Scan for the cell matching the given text and deliver its (X, Y) coordinate at center. 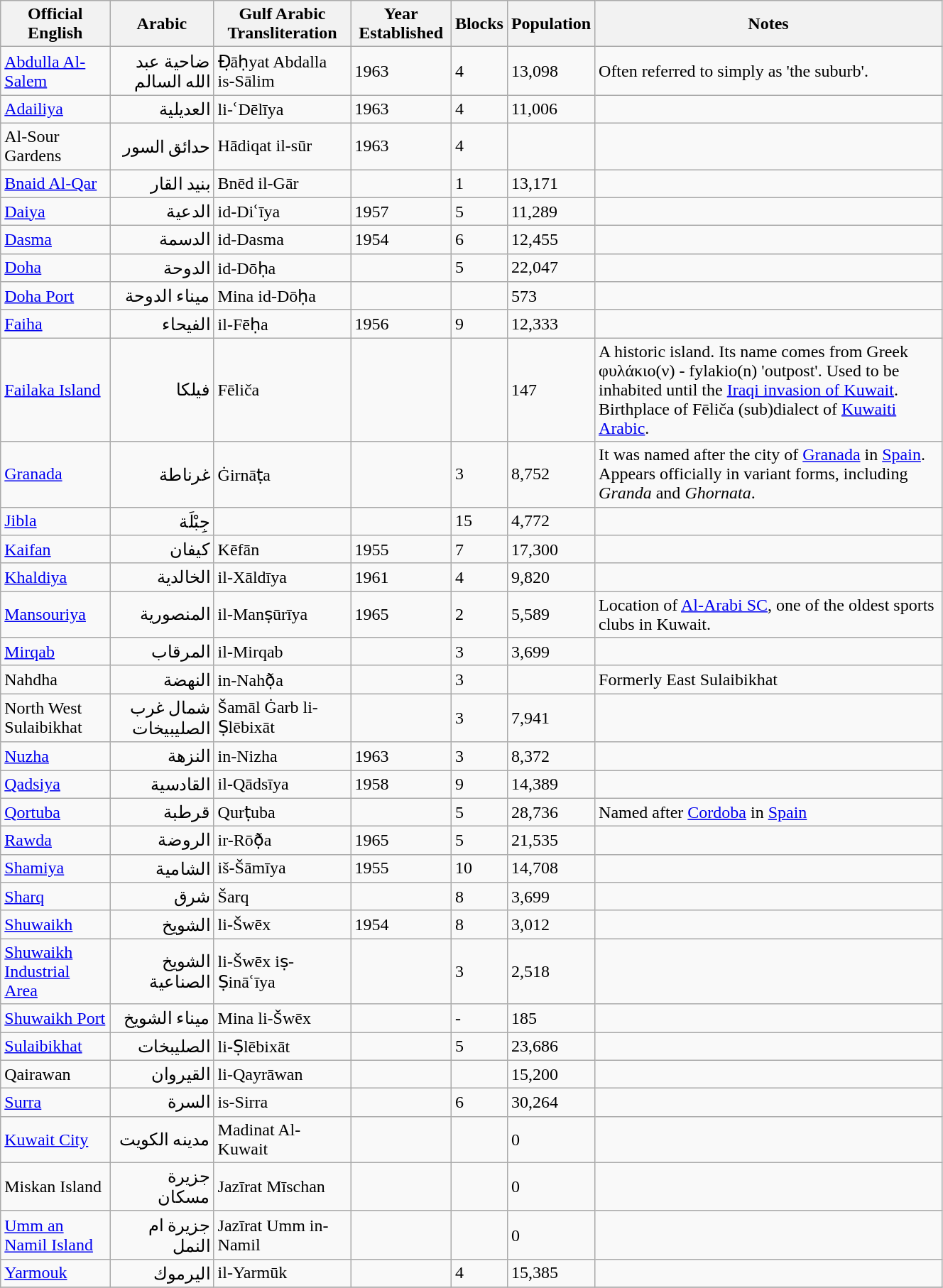
il-Mirqab (283, 652)
Location of Al-Arabi SC, one of the oldest sports clubs in Kuwait. (768, 615)
شرق (162, 897)
Yarmouk (55, 1273)
9,820 (551, 577)
غرناطة (162, 474)
Nuzha (55, 756)
13,171 (551, 183)
11,289 (551, 212)
الصليبخات (162, 1047)
Official English (55, 24)
النزهة (162, 756)
Qurṭuba (283, 812)
حدائق السور (162, 146)
Hādiqat il-sūr (283, 146)
12,455 (551, 240)
li-Šwēx iṣ-Ṣināʿīya (283, 971)
22,047 (551, 268)
Mirqab (55, 652)
li-ʿDēlīya (283, 109)
8,752 (551, 474)
Sulaibikhat (55, 1047)
Qortuba (55, 812)
- (479, 1018)
30,264 (551, 1103)
Jazīrat Mīschan (283, 1186)
Bnaid Al-Qar (55, 183)
15 (479, 521)
iš-Šāmīya (283, 868)
المرقاب (162, 652)
النهضة (162, 680)
ir-Rōð̣a (283, 841)
7 (479, 550)
Šamāl Ġarb li-Ṣlēbixāt (283, 718)
العديلية (162, 109)
Kēfān (283, 550)
il-Manṣūrīya (283, 615)
li-Šwēx (283, 924)
8,372 (551, 756)
Miskan Island (55, 1186)
Dasma (55, 240)
Khaldiya (55, 577)
Arabic (162, 24)
7,941 (551, 718)
الشويخ الصناعية (162, 971)
17,300 (551, 550)
Shuwaikh Industrial Area (55, 971)
Fēliča (283, 390)
Often referred to simply as 'the suburb'. (768, 71)
1958 (400, 784)
Al-Sour Gardens (55, 146)
Bnēd il-Gār (283, 183)
li-Ṣlēbixāt (283, 1047)
كيفان (162, 550)
ميناء الشويخ (162, 1018)
1961 (400, 577)
2 (479, 615)
21,535 (551, 841)
Qairawan (55, 1074)
is-Sirra (283, 1103)
Population (551, 24)
Failaka Island (55, 390)
il-Qādsīya (283, 784)
Abdulla Al-Salem (55, 71)
Granada (55, 474)
185 (551, 1018)
Adailiya (55, 109)
id-Dasma (283, 240)
13,098 (551, 71)
11,006 (551, 109)
North West Sulaibikhat (55, 718)
il-Yarmūk (283, 1273)
ميناء الدوحة (162, 296)
Nahdha (55, 680)
14,389 (551, 784)
الدوحة (162, 268)
الخالدية (162, 577)
28,736 (551, 812)
Notes (768, 24)
Gulf Arabic Transliteration (283, 24)
573 (551, 296)
Jazīrat Umm in-Namil (283, 1235)
3,012 (551, 924)
5,589 (551, 615)
in-Nahð̣a (283, 680)
Formerly East Sulaibikhat (768, 680)
il-Xāldīya (283, 577)
Surra (55, 1103)
بنيد القار (162, 183)
2,518 (551, 971)
Kuwait City (55, 1139)
الدعية (162, 212)
Kaifan (55, 550)
المنصورية (162, 615)
li-Qayrāwan (283, 1074)
الفيحاء (162, 324)
1956 (400, 324)
Madinat Al-Kuwait (283, 1139)
1957 (400, 212)
ضاحية عبد الله السالم (162, 71)
Shuwaikh (55, 924)
الروضة (162, 841)
23,686 (551, 1047)
الشويخ (162, 924)
Year Established (400, 24)
15,385 (551, 1273)
in-Nizha (283, 756)
il-Fēḥa (283, 324)
15,200 (551, 1074)
12,333 (551, 324)
Daiya (55, 212)
Rawda (55, 841)
Doha Port (55, 296)
الشامية (162, 868)
It was named after the city of Granada in Spain. Appears officially in variant forms, including Granda and Ghornata. (768, 474)
شمال غرب الصليبيخات (162, 718)
جزيرة مسكان (162, 1186)
Jibla (55, 521)
Shuwaikh Port (55, 1018)
Umm an Namil Island (55, 1235)
id-Dōḥa (283, 268)
Mansouriya (55, 615)
Ð̣āḥyat Abdalla is-Sālim (283, 71)
147 (551, 390)
Faiha (55, 324)
مدينه الكويت (162, 1139)
Blocks (479, 24)
القادسية (162, 784)
Ġirnāṭa (283, 474)
جِبْلَة (162, 521)
Qadsiya (55, 784)
Šarq (283, 897)
Doha (55, 268)
Mina li-Šwēx (283, 1018)
10 (479, 868)
Sharq (55, 897)
Shamiya (55, 868)
اليرموك (162, 1273)
قرطبة (162, 812)
السرة (162, 1103)
14,708 (551, 868)
القيروان (162, 1074)
Named after Cordoba in Spain (768, 812)
فيلكا (162, 390)
id-Diʿīya (283, 212)
1 (479, 183)
الدسمة (162, 240)
Mina id-Dōḥa (283, 296)
جزيرة ام النمل (162, 1235)
4,772 (551, 521)
